Return the (x, y) coordinate for the center point of the cell that contains the specified text.  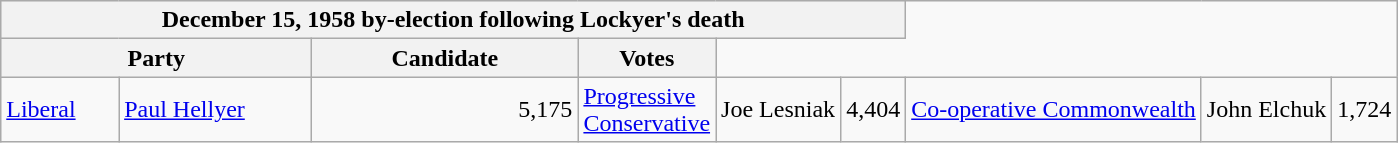
1,724 (1364, 110)
Co-operative Commonwealth (1054, 110)
John Elchuk (1266, 110)
December 15, 1958 by-election following Lockyer's death (454, 20)
Liberal (60, 110)
Candidate (445, 58)
5,175 (445, 110)
Votes (647, 58)
Progressive Conservative (647, 110)
Party (156, 58)
4,404 (874, 110)
Paul Hellyer (216, 110)
Joe Lesniak (778, 110)
